Detect which cell encompasses the target text, then output its [x, y] center coordinate. 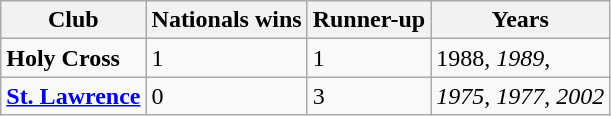
1988, 1989, [520, 58]
Runner-up [369, 20]
Years [520, 20]
Holy Cross [74, 58]
Nationals wins [226, 20]
3 [369, 96]
0 [226, 96]
1975, 1977, 2002 [520, 96]
Club [74, 20]
St. Lawrence [74, 96]
